For the text-containing cell, return its midpoint in [x, y] coordinate format. 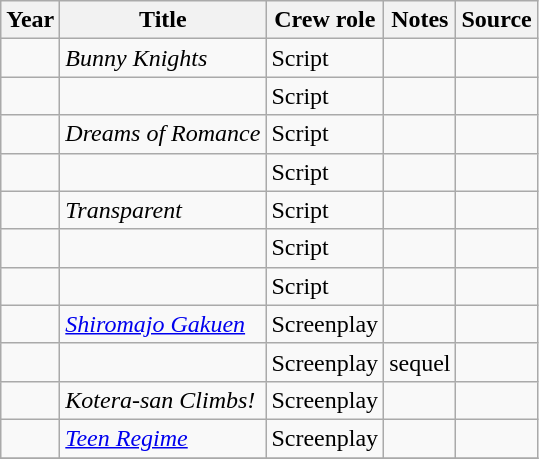
Notes [420, 20]
Kotera-san Climbs! [163, 400]
Dreams of Romance [163, 134]
Year [30, 20]
Transparent [163, 210]
Crew role [325, 20]
Bunny Knights [163, 58]
Shiromajo Gakuen [163, 324]
Source [496, 20]
Teen Regime [163, 438]
sequel [420, 362]
Title [163, 20]
